For the text-containing cell, return its midpoint in [x, y] coordinate format. 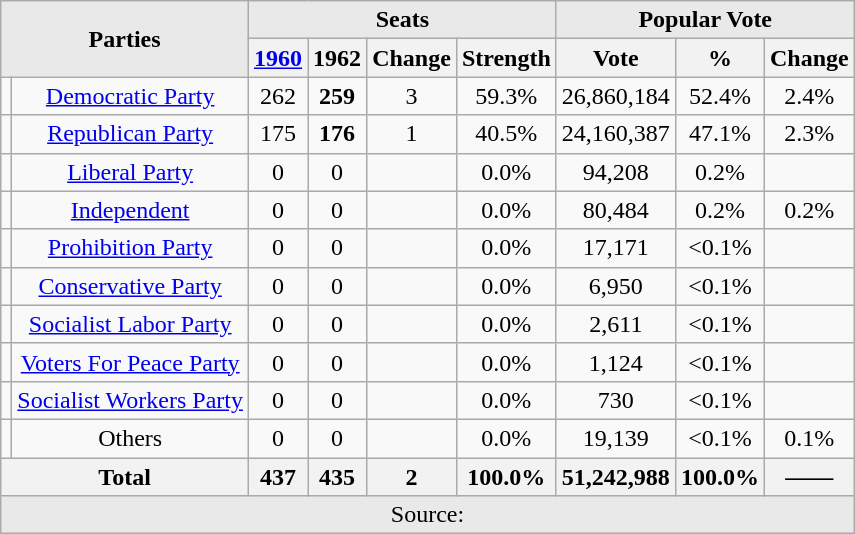
Prohibition Party [130, 248]
1962 [338, 58]
Source: [428, 515]
Socialist Workers Party [130, 400]
Republican Party [130, 134]
2.4% [809, 96]
Total [125, 477]
259 [338, 96]
Seats [402, 20]
19,139 [616, 438]
17,171 [616, 248]
Democratic Party [130, 96]
2 [412, 477]
6,950 [616, 286]
2.3% [809, 134]
Voters For Peace Party [130, 362]
Socialist Labor Party [130, 324]
435 [338, 477]
26,860,184 [616, 96]
40.5% [506, 134]
59.3% [506, 96]
176 [338, 134]
1 [412, 134]
% [720, 58]
437 [278, 477]
1,124 [616, 362]
0.1% [809, 438]
24,160,387 [616, 134]
52.4% [720, 96]
Conservative Party [130, 286]
80,484 [616, 210]
730 [616, 400]
Liberal Party [130, 172]
3 [412, 96]
Parties [125, 39]
Others [130, 438]
Strength [506, 58]
Popular Vote [705, 20]
Vote [616, 58]
1960 [278, 58]
—— [809, 477]
51,242,988 [616, 477]
47.1% [720, 134]
Independent [130, 210]
94,208 [616, 172]
2,611 [616, 324]
262 [278, 96]
175 [278, 134]
